Scan for the cell matching the given text and deliver its [x, y] coordinate at center. 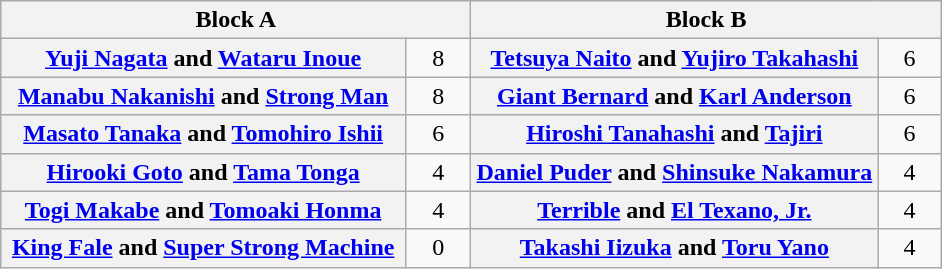
Manabu Nakanishi and Strong Man [204, 96]
Terrible and El Texano, Jr. [674, 210]
Hiroshi Tanahashi and Tajiri [674, 134]
Block B [706, 20]
Daniel Puder and Shinsuke Nakamura [674, 172]
Hirooki Goto and Tama Tonga [204, 172]
Yuji Nagata and Wataru Inoue [204, 58]
Takashi Iizuka and Toru Yano [674, 248]
Togi Makabe and Tomoaki Honma [204, 210]
Masato Tanaka and Tomohiro Ishii [204, 134]
Giant Bernard and Karl Anderson [674, 96]
0 [438, 248]
Block A [236, 20]
King Fale and Super Strong Machine [204, 248]
Tetsuya Naito and Yujiro Takahashi [674, 58]
